Pinpoint the cell where the given text exists, returning its (x, y) midpoint coordinate. 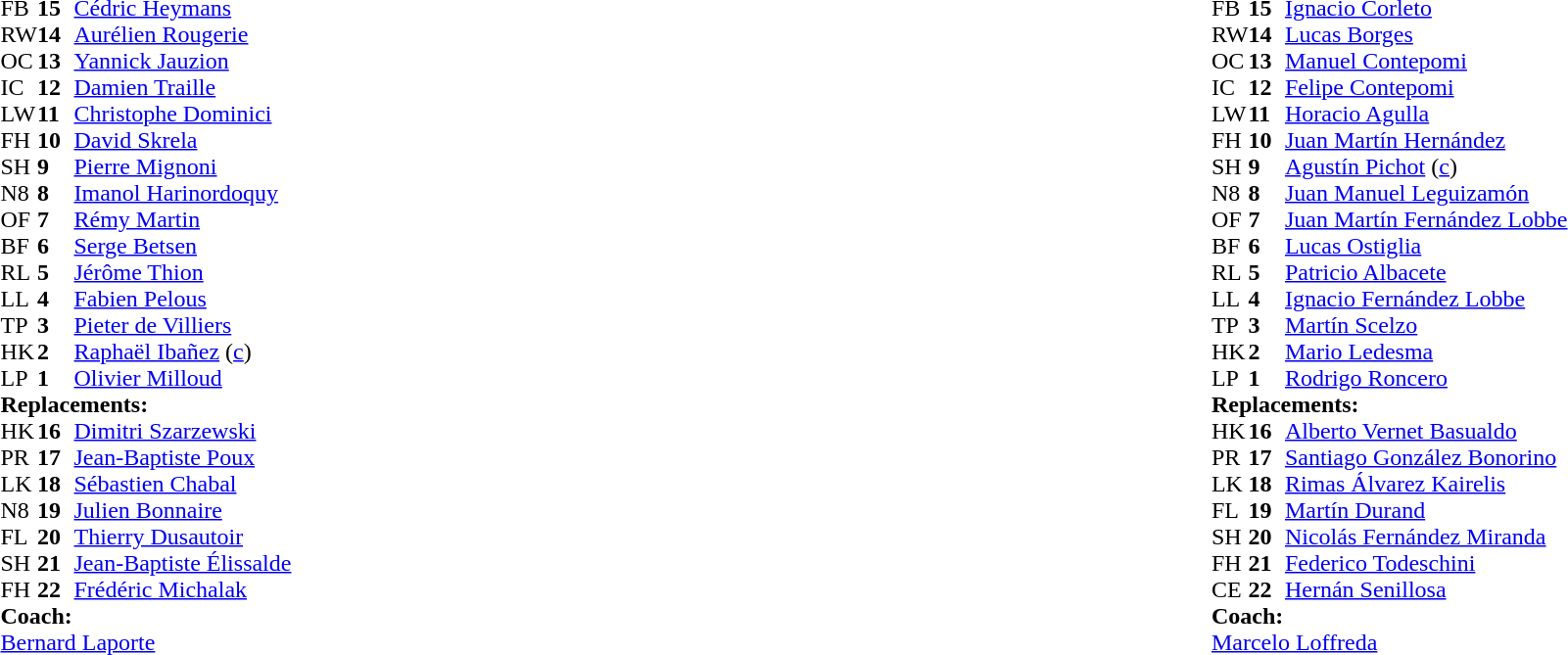
Martín Scelzo (1426, 325)
Agustín Pichot (c) (1426, 166)
Juan Martín Fernández Lobbe (1426, 219)
Hernán Senillosa (1426, 589)
Juan Manuel Leguizamón (1426, 194)
Imanol Harinordoquy (183, 194)
Olivier Milloud (183, 378)
Ignacio Fernández Lobbe (1426, 300)
Jean-Baptiste Poux (183, 458)
Juan Martín Hernández (1426, 141)
Jérôme Thion (183, 272)
David Skrela (183, 141)
Alberto Vernet Basualdo (1426, 431)
Julien Bonnaire (183, 511)
Damien Traille (183, 88)
Rémy Martin (183, 219)
Fabien Pelous (183, 300)
Bernard Laporte (145, 642)
Thierry Dusautoir (183, 537)
Mario Ledesma (1426, 352)
Aurélien Rougerie (183, 35)
Federico Todeschini (1426, 564)
Jean-Baptiste Élissalde (183, 564)
Martín Durand (1426, 511)
Horacio Agulla (1426, 114)
Dimitri Szarzewski (183, 431)
Santiago González Bonorino (1426, 458)
Rimas Álvarez Kairelis (1426, 484)
Manuel Contepomi (1426, 61)
Lucas Ostiglia (1426, 247)
Pieter de Villiers (183, 325)
Felipe Contepomi (1426, 88)
Marcelo Loffreda (1390, 642)
Rodrigo Roncero (1426, 378)
Lucas Borges (1426, 35)
Yannick Jauzion (183, 61)
Nicolás Fernández Miranda (1426, 537)
Frédéric Michalak (183, 589)
CE (1230, 589)
Pierre Mignoni (183, 166)
Patricio Albacete (1426, 272)
Christophe Dominici (183, 114)
Raphaël Ibañez (c) (183, 352)
Sébastien Chabal (183, 484)
Serge Betsen (183, 247)
